Capture the cell that displays the provided text and extract its (X, Y) central coordinate. 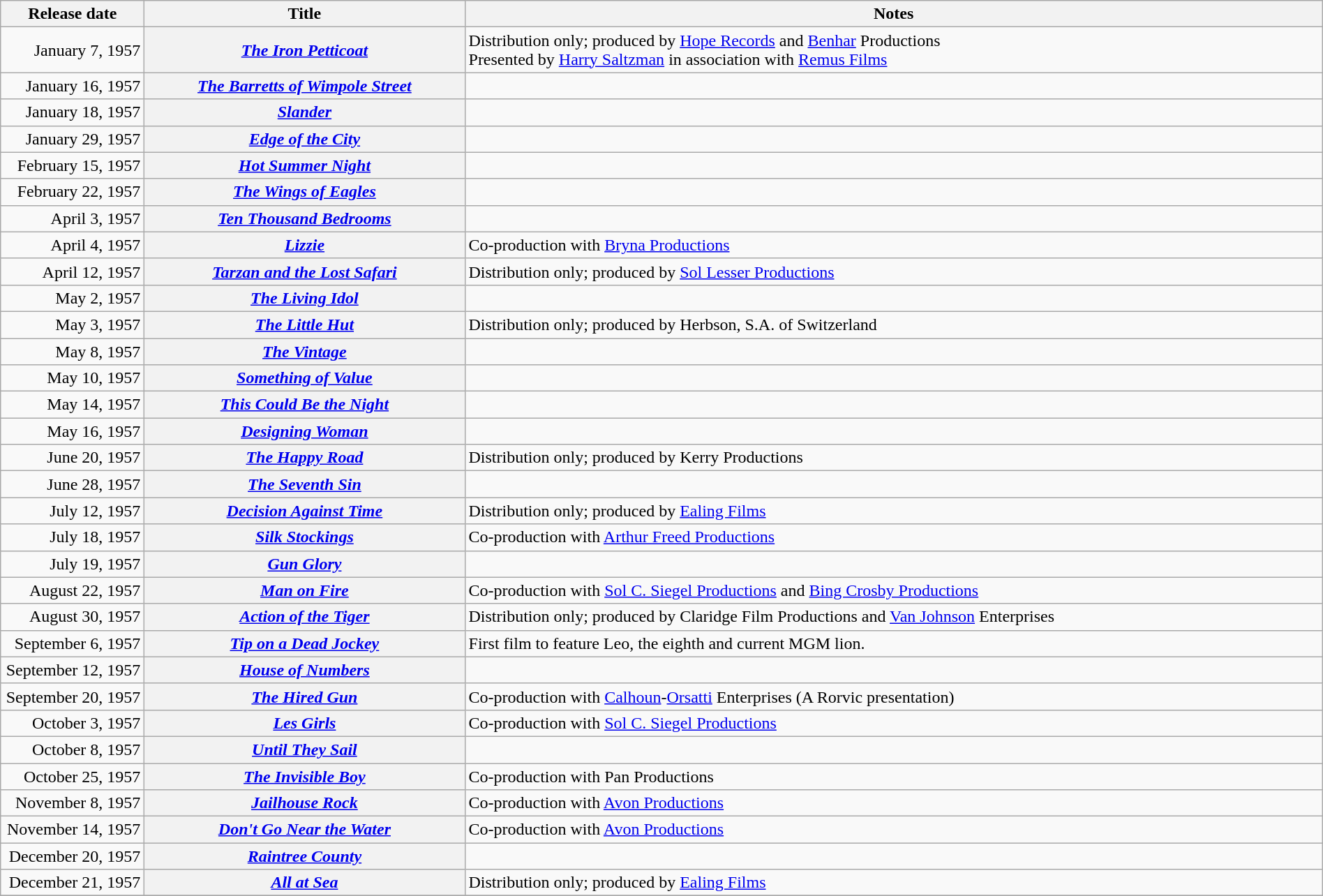
The Living Idol (304, 298)
January 18, 1957 (73, 112)
Gun Glory (304, 564)
Title (304, 14)
February 22, 1957 (73, 192)
June 20, 1957 (73, 458)
Don't Go Near the Water (304, 830)
February 15, 1957 (73, 165)
Co-production with Calhoun-Orsatti Enterprises (A Rorvic presentation) (893, 696)
Decision Against Time (304, 511)
Co-production with Sol C. Siegel Productions (893, 723)
May 2, 1957 (73, 298)
October 3, 1957 (73, 723)
The Vintage (304, 351)
August 30, 1957 (73, 617)
January 29, 1957 (73, 139)
November 8, 1957 (73, 803)
Man on Fire (304, 590)
Tip on a Dead Jockey (304, 643)
Something of Value (304, 378)
April 4, 1957 (73, 245)
The Wings of Eagles (304, 192)
House of Numbers (304, 670)
Notes (893, 14)
Until They Sail (304, 749)
Tarzan and the Lost Safari (304, 271)
The Happy Road (304, 458)
May 16, 1957 (73, 431)
Lizzie (304, 245)
September 12, 1957 (73, 670)
May 8, 1957 (73, 351)
All at Sea (304, 883)
First film to feature Leo, the eighth and current MGM lion. (893, 643)
The Iron Petticoat (304, 50)
October 25, 1957 (73, 777)
May 10, 1957 (73, 378)
The Little Hut (304, 324)
Raintree County (304, 856)
July 18, 1957 (73, 537)
Silk Stockings (304, 537)
Co-production with Arthur Freed Productions (893, 537)
Action of the Tiger (304, 617)
Distribution only; produced by Sol Lesser Productions (893, 271)
July 19, 1957 (73, 564)
May 3, 1957 (73, 324)
August 22, 1957 (73, 590)
September 20, 1957 (73, 696)
Co-production with Sol C. Siegel Productions and Bing Crosby Productions (893, 590)
April 3, 1957 (73, 218)
December 20, 1957 (73, 856)
September 6, 1957 (73, 643)
May 14, 1957 (73, 405)
June 28, 1957 (73, 484)
Edge of the City (304, 139)
Co-production with Bryna Productions (893, 245)
Ten Thousand Bedrooms (304, 218)
Distribution only; produced by Herbson, S.A. of Switzerland (893, 324)
The Hired Gun (304, 696)
Distribution only; produced by Kerry Productions (893, 458)
Distribution only; produced by Hope Records and Benhar ProductionsPresented by Harry Saltzman in association with Remus Films (893, 50)
Designing Woman (304, 431)
April 12, 1957 (73, 271)
October 8, 1957 (73, 749)
The Invisible Boy (304, 777)
Jailhouse Rock (304, 803)
July 12, 1957 (73, 511)
January 16, 1957 (73, 86)
The Seventh Sin (304, 484)
December 21, 1957 (73, 883)
November 14, 1957 (73, 830)
Release date (73, 14)
Distribution only; produced by Claridge Film Productions and Van Johnson Enterprises (893, 617)
The Barretts of Wimpole Street (304, 86)
This Could Be the Night (304, 405)
Co-production with Pan Productions (893, 777)
Les Girls (304, 723)
January 7, 1957 (73, 50)
Slander (304, 112)
Hot Summer Night (304, 165)
